From the cell containing the given text, extract its center point as (x, y) coordinate. 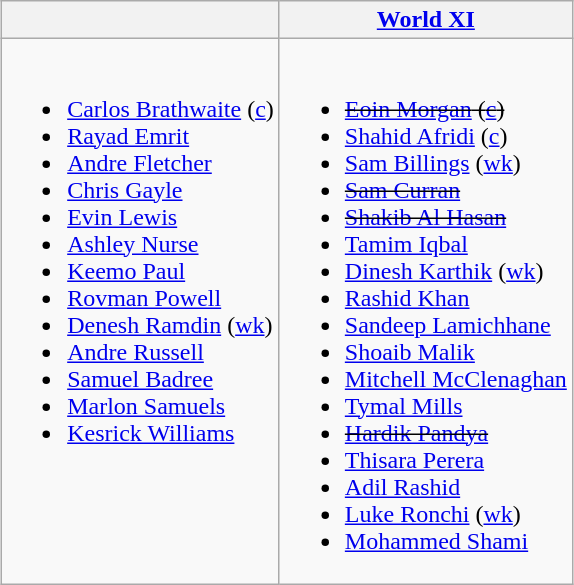
World XI (426, 20)
